Locate the cell with the specified text and output its [x, y] center coordinate. 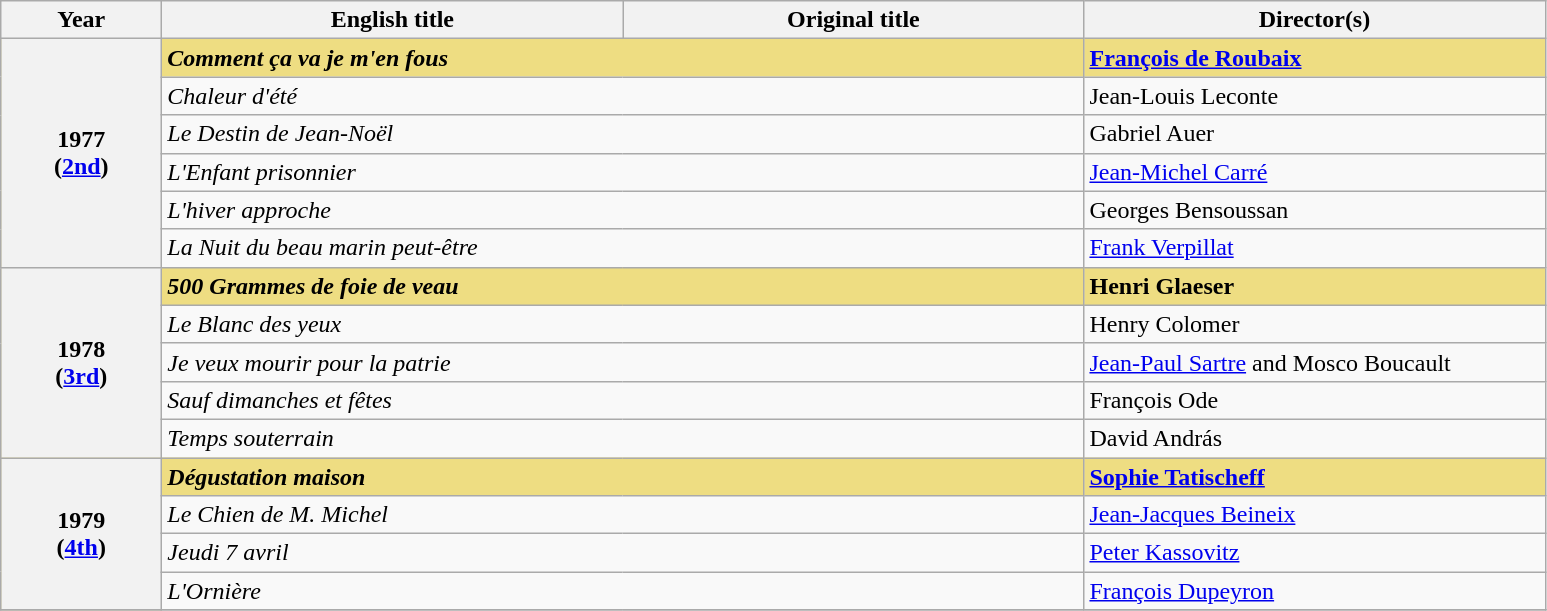
L'Enfant prisonnier [623, 172]
Jean-Michel Carré [1314, 172]
Temps souterrain [623, 438]
Gabriel Auer [1314, 134]
1979(4th) [82, 534]
Peter Kassovitz [1314, 553]
Frank Verpillat [1314, 248]
English title [392, 20]
Chaleur d'été [623, 96]
Sauf dimanches et fêtes [623, 400]
Jean-Louis Leconte [1314, 96]
François Dupeyron [1314, 591]
Original title [854, 20]
L'Ornière [623, 591]
500 Grammes de foie de veau [623, 286]
Jean-Paul Sartre and Mosco Boucault [1314, 362]
Le Destin de Jean-Noël [623, 134]
Le Blanc des yeux [623, 324]
David András [1314, 438]
Comment ça va je m'en fous [623, 58]
Year [82, 20]
Henry Colomer [1314, 324]
Le Chien de M. Michel [623, 515]
Jeudi 7 avril [623, 553]
Dégustation maison [623, 477]
François de Roubaix [1314, 58]
1978(3rd) [82, 362]
Georges Bensoussan [1314, 210]
La Nuit du beau marin peut-être [623, 248]
Je veux mourir pour la patrie [623, 362]
Director(s) [1314, 20]
François Ode [1314, 400]
L'hiver approche [623, 210]
Henri Glaeser [1314, 286]
Jean-Jacques Beineix [1314, 515]
Sophie Tatischeff [1314, 477]
1977(2nd) [82, 153]
